Determine the [X, Y] coordinate at the center of the cell enclosing the given text.  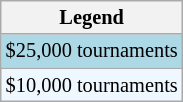
$10,000 tournaments [92, 85]
$25,000 tournaments [92, 51]
Legend [92, 17]
